Search for the cell housing the specified text and yield its [X, Y] center coordinate. 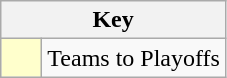
Key [114, 20]
Teams to Playoffs [134, 58]
